Scan for the cell matching the given text and deliver its [X, Y] coordinate at center. 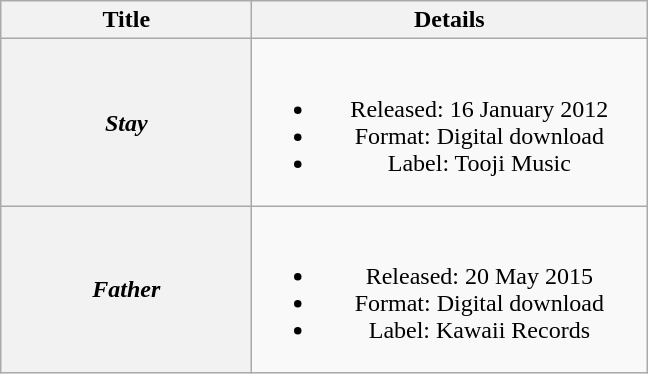
Released: 16 January 2012Format: Digital downloadLabel: Tooji Music [450, 122]
Details [450, 20]
Stay [126, 122]
Title [126, 20]
Released: 20 May 2015Format: Digital downloadLabel: Kawaii Records [450, 290]
Father [126, 290]
